Search for the cell housing the specified text and yield its (X, Y) center coordinate. 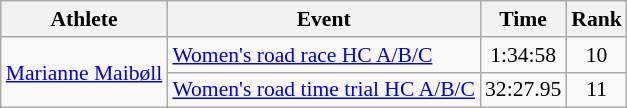
Marianne Maibøll (84, 72)
Women's road race HC A/B/C (324, 55)
Event (324, 19)
Women's road time trial HC A/B/C (324, 90)
Time (523, 19)
1:34:58 (523, 55)
11 (596, 90)
Athlete (84, 19)
Rank (596, 19)
10 (596, 55)
32:27.95 (523, 90)
